Capture the cell that displays the provided text and extract its (X, Y) central coordinate. 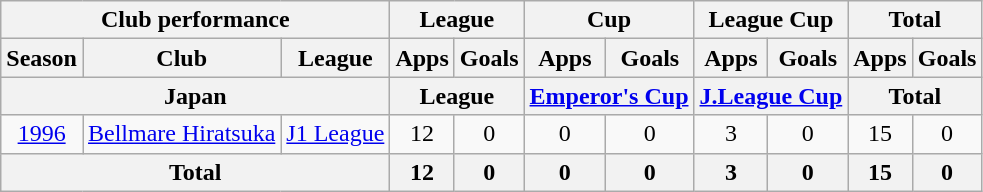
Bellmare Hiratsuka (181, 134)
Emperor's Cup (609, 96)
Cup (609, 20)
Japan (196, 96)
J.League Cup (771, 96)
1996 (42, 134)
Season (42, 58)
League Cup (771, 20)
Club performance (196, 20)
Club (181, 58)
J1 League (336, 134)
